Output the (X, Y) coordinate of the center of the cell containing the given text.  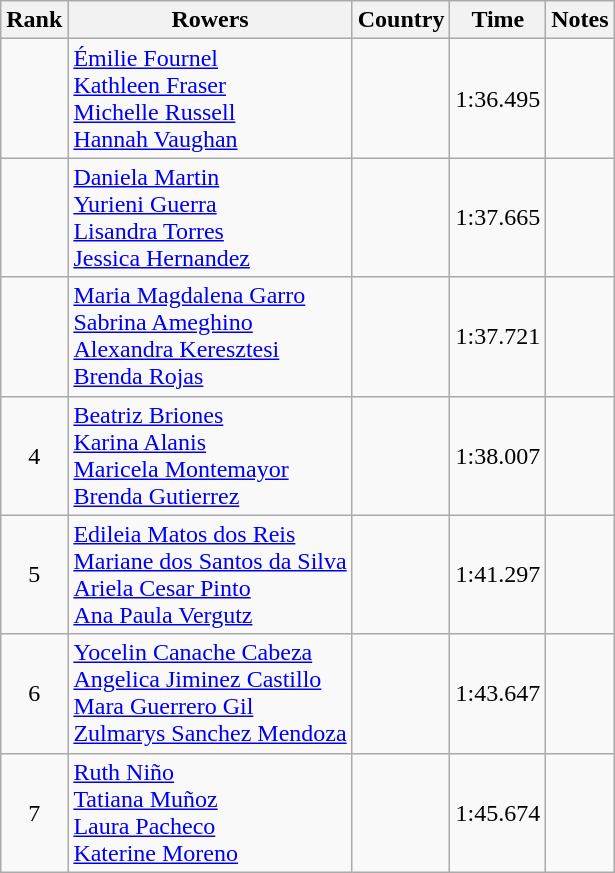
Émilie FournelKathleen FraserMichelle RussellHannah Vaughan (210, 98)
Country (401, 20)
Notes (580, 20)
7 (34, 812)
Edileia Matos dos ReisMariane dos Santos da SilvaAriela Cesar PintoAna Paula Vergutz (210, 574)
1:43.647 (498, 694)
1:37.721 (498, 336)
Ruth NiñoTatiana MuñozLaura PachecoKaterine Moreno (210, 812)
6 (34, 694)
Maria Magdalena GarroSabrina AmeghinoAlexandra KeresztesiBrenda Rojas (210, 336)
Daniela MartinYurieni GuerraLisandra TorresJessica Hernandez (210, 218)
Rowers (210, 20)
1:37.665 (498, 218)
Beatriz BrionesKarina AlanisMaricela MontemayorBrenda Gutierrez (210, 456)
1:41.297 (498, 574)
1:36.495 (498, 98)
Time (498, 20)
Rank (34, 20)
1:38.007 (498, 456)
Yocelin Canache CabezaAngelica Jiminez CastilloMara Guerrero GilZulmarys Sanchez Mendoza (210, 694)
4 (34, 456)
1:45.674 (498, 812)
5 (34, 574)
